Capture the cell that displays the provided text and extract its [x, y] central coordinate. 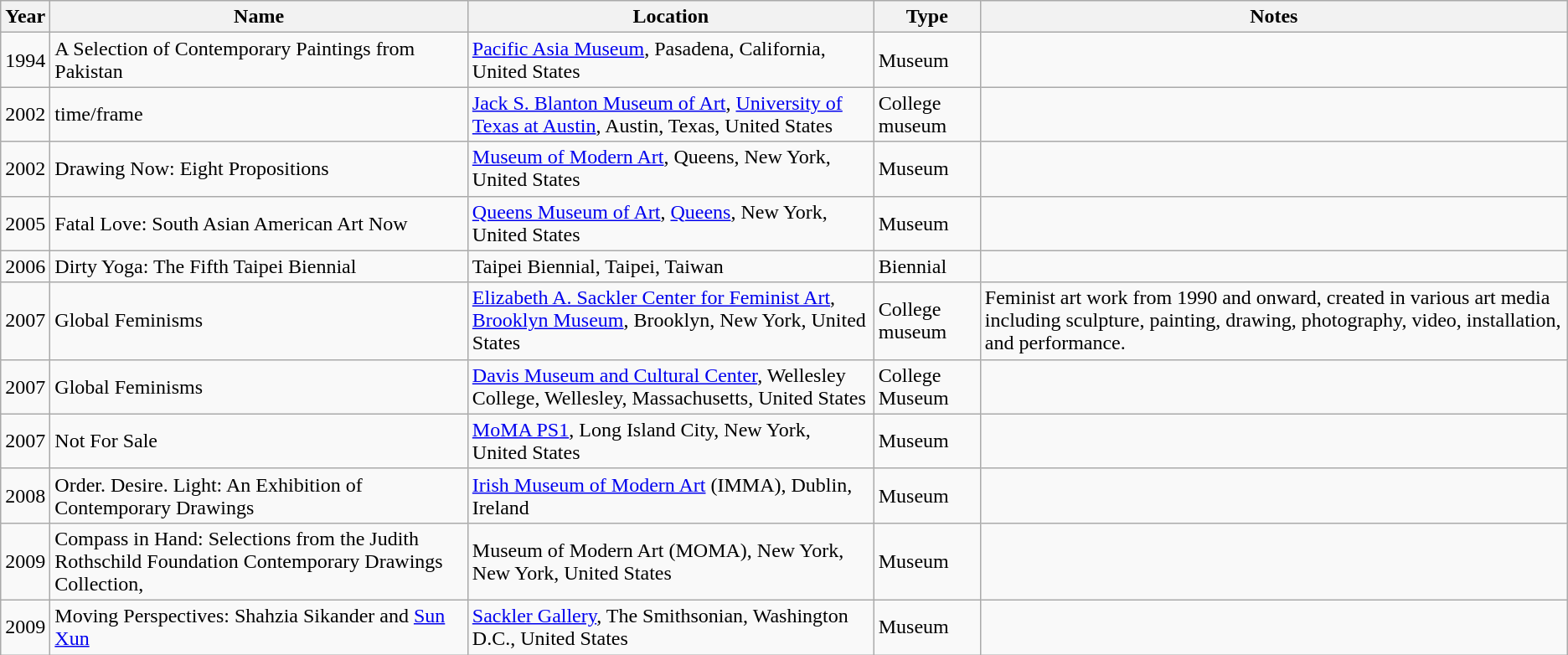
Jack S. Blanton Museum of Art, University of Texas at Austin, Austin, Texas, United States [670, 114]
Moving Perspectives: Shahzia Sikander and Sun Xun [259, 627]
Sackler Gallery, The Smithsonian, Washington D.C., United States [670, 627]
Fatal Love: South Asian American Art Now [259, 223]
Order. Desire. Light: An Exhibition of Contemporary Drawings [259, 496]
Year [25, 17]
Compass in Hand: Selections from the Judith Rothschild Foundation Contemporary Drawings Collection, [259, 561]
MoMA PS1, Long Island City, New York, United States [670, 441]
Irish Museum of Modern Art (IMMA), Dublin, Ireland [670, 496]
Taipei Biennial, Taipei, Taiwan [670, 266]
2008 [25, 496]
time/frame [259, 114]
Davis Museum and Cultural Center, Wellesley College, Wellesley, Massachusetts, United States [670, 387]
Elizabeth A. Sackler Center for Feminist Art, Brooklyn Museum, Brooklyn, New York, United States [670, 321]
Name [259, 17]
2006 [25, 266]
Drawing Now: Eight Propositions [259, 169]
Biennial [926, 266]
Location [670, 17]
Museum of Modern Art (MOMA), New York, New York, United States [670, 561]
Museum of Modern Art, Queens, New York, United States [670, 169]
Type [926, 17]
Not For Sale [259, 441]
A Selection of Contemporary Paintings from Pakistan [259, 60]
Pacific Asia Museum, Pasadena, California, United States [670, 60]
Queens Museum of Art, Queens, New York, United States [670, 223]
1994 [25, 60]
2005 [25, 223]
Dirty Yoga: The Fifth Taipei Biennial [259, 266]
College Museum [926, 387]
Notes [1273, 17]
